Identify which cell holds the provided text, then report its [X, Y] central coordinate. 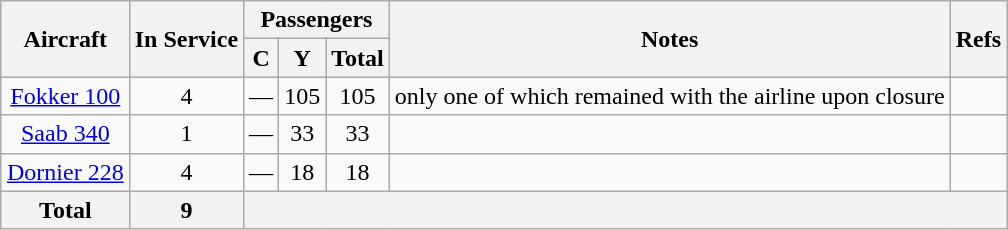
Aircraft [65, 39]
Saab 340 [65, 134]
Y [302, 58]
C [262, 58]
Notes [670, 39]
Refs [978, 39]
1 [186, 134]
Dornier 228 [65, 172]
Passengers [317, 20]
In Service [186, 39]
Fokker 100 [65, 96]
only one of which remained with the airline upon closure [670, 96]
9 [186, 210]
